Return [X, Y] of the center of cell containing provided text 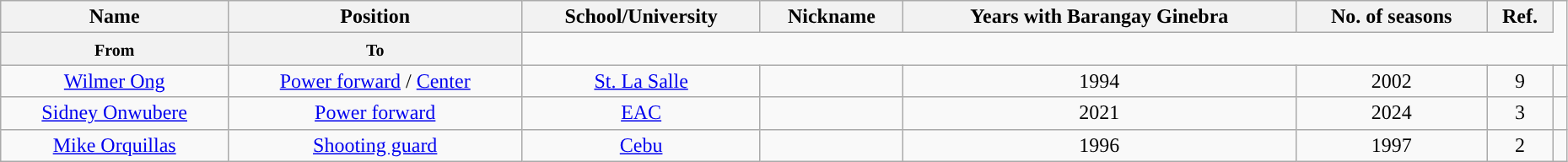
Shooting guard [375, 145]
1994 [1099, 81]
Power forward [375, 113]
3 [1520, 113]
Wilmer Ong [115, 81]
Position [375, 17]
1997 [1392, 145]
Name [115, 17]
Years with Barangay Ginebra [1099, 17]
2024 [1392, 113]
Sidney Onwubere [115, 113]
To [375, 49]
2002 [1392, 81]
1996 [1099, 145]
2021 [1099, 113]
9 [1520, 81]
Power forward / Center [375, 81]
From [115, 49]
No. of seasons [1392, 17]
St. La Salle [641, 81]
Nickname [832, 17]
Cebu [641, 145]
Ref. [1520, 17]
EAC [641, 113]
Mike Orquillas [115, 145]
2 [1520, 145]
School/University [641, 17]
